Scan for the cell matching the given text and deliver its [x, y] coordinate at center. 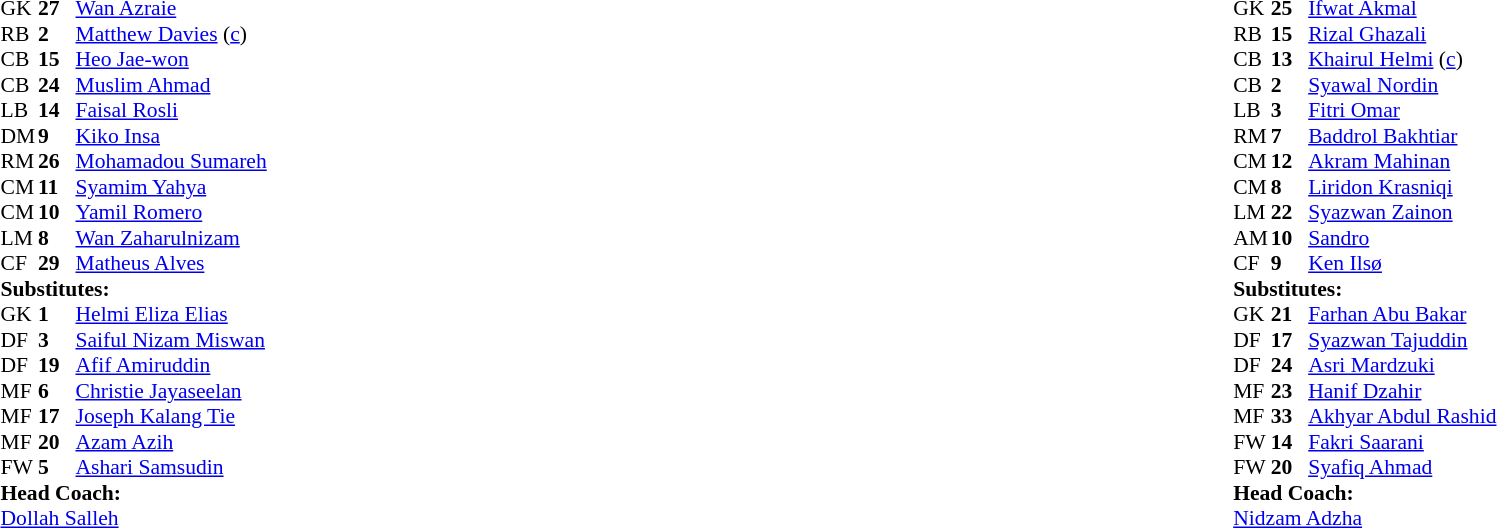
Afif Amiruddin [172, 365]
Joseph Kalang Tie [172, 417]
Sandro [1402, 238]
Helmi Eliza Elias [172, 315]
Liridon Krasniqi [1402, 187]
Syazwan Zainon [1402, 213]
Fakri Saarani [1402, 442]
5 [57, 467]
Syazwan Tajuddin [1402, 340]
Ashari Samsudin [172, 467]
Asri Mardzuki [1402, 365]
19 [57, 365]
Azam Azih [172, 442]
Syamim Yahya [172, 187]
1 [57, 315]
7 [1290, 136]
29 [57, 263]
Akram Mahinan [1402, 161]
12 [1290, 161]
Syawal Nordin [1402, 85]
Muslim Ahmad [172, 85]
13 [1290, 59]
Kiko Insa [172, 136]
Baddrol Bakhtiar [1402, 136]
22 [1290, 213]
Matthew Davies (c) [172, 34]
26 [57, 161]
Akhyar Abdul Rashid [1402, 417]
Farhan Abu Bakar [1402, 315]
11 [57, 187]
6 [57, 391]
Syafiq Ahmad [1402, 467]
Fitri Omar [1402, 111]
Rizal Ghazali [1402, 34]
Matheus Alves [172, 263]
33 [1290, 417]
21 [1290, 315]
23 [1290, 391]
DM [19, 136]
Ken Ilsø [1402, 263]
Mohamadou Sumareh [172, 161]
Wan Zaharulnizam [172, 238]
Saiful Nizam Miswan [172, 340]
Hanif Dzahir [1402, 391]
Faisal Rosli [172, 111]
Khairul Helmi (c) [1402, 59]
Christie Jayaseelan [172, 391]
AM [1252, 238]
Heo Jae-won [172, 59]
Yamil Romero [172, 213]
